Return the (x, y) coordinate for the center point of the cell that contains the specified text.  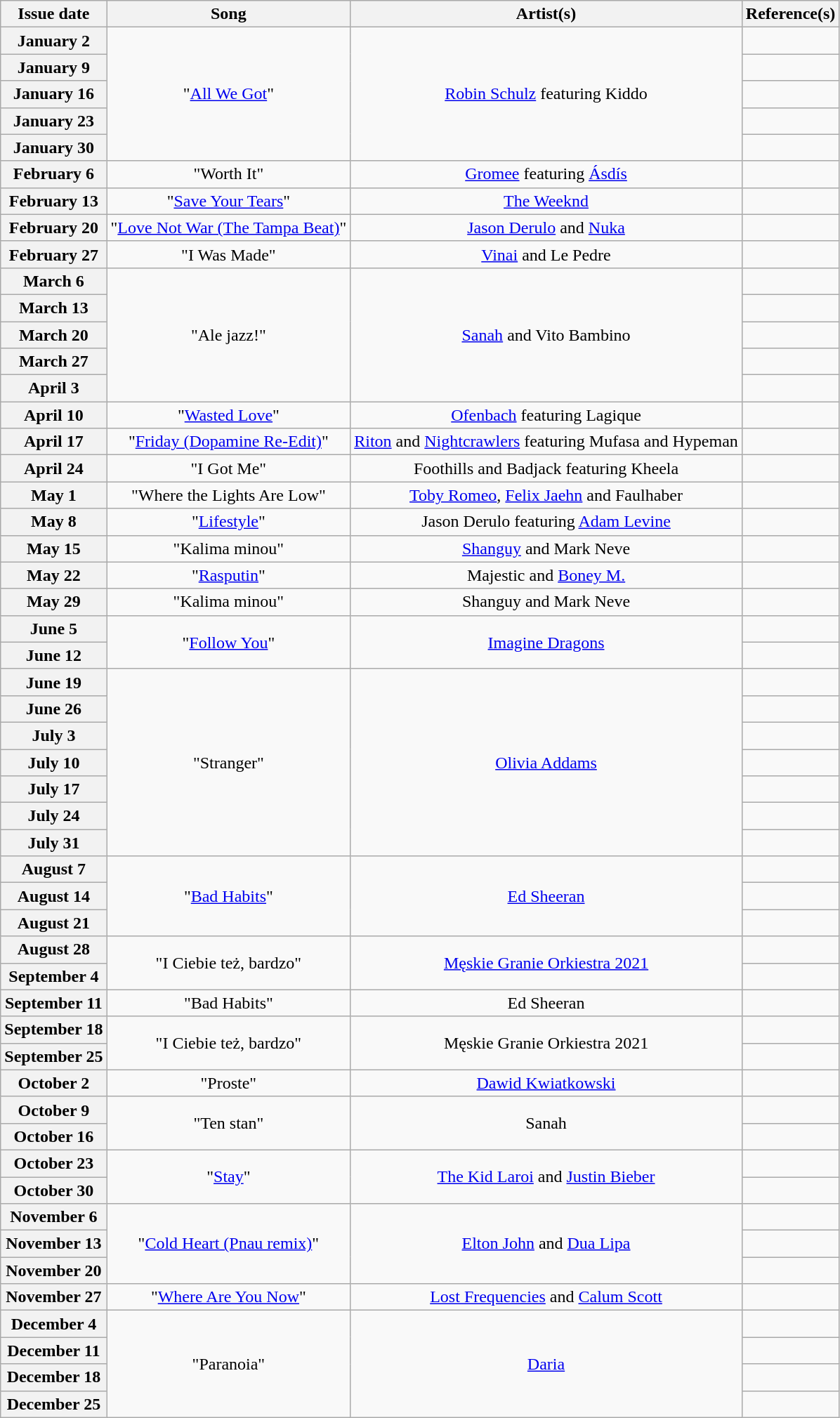
The Weeknd (546, 201)
"Where Are You Now" (229, 1297)
"Paranoia" (229, 1364)
Riton and Nightcrawlers featuring Mufasa and Hypeman (546, 442)
"Proste" (229, 1083)
December 25 (53, 1404)
May 15 (53, 549)
May 8 (53, 522)
"Lifestyle" (229, 522)
May 22 (53, 575)
March 20 (53, 335)
Lost Frequencies and Calum Scott (546, 1297)
February 20 (53, 228)
"Worth It" (229, 174)
Jason Derulo and Nuka (546, 228)
Gromee featuring Ásdís (546, 174)
"Cold Heart (Pnau remix)" (229, 1244)
"I Was Made" (229, 254)
March 27 (53, 362)
June 5 (53, 629)
January 9 (53, 67)
December 11 (53, 1351)
"Rasputin" (229, 575)
Foothills and Badjack featuring Kheela (546, 468)
May 1 (53, 495)
"Friday (Dopamine Re-Edit)" (229, 442)
Ofenbach featuring Lagique (546, 415)
"Wasted Love" (229, 415)
January 23 (53, 121)
Imagine Dragons (546, 642)
March 13 (53, 308)
October 9 (53, 1110)
"Stranger" (229, 762)
January 16 (53, 94)
January 2 (53, 41)
Elton John and Dua Lipa (546, 1244)
November 6 (53, 1217)
Reference(s) (791, 14)
April 10 (53, 415)
November 13 (53, 1244)
July 10 (53, 762)
October 23 (53, 1163)
November 27 (53, 1297)
"Stay" (229, 1176)
September 4 (53, 976)
October 30 (53, 1190)
"All We Got" (229, 94)
October 2 (53, 1083)
Daria (546, 1364)
"Follow You" (229, 642)
November 20 (53, 1271)
Issue date (53, 14)
Song (229, 14)
February 6 (53, 174)
February 13 (53, 201)
September 11 (53, 1003)
April 3 (53, 388)
September 18 (53, 1030)
July 24 (53, 816)
"Love Not War (The Tampa Beat)" (229, 228)
March 6 (53, 281)
Artist(s) (546, 14)
Dawid Kwiatkowski (546, 1083)
June 19 (53, 682)
May 29 (53, 602)
June 26 (53, 709)
July 31 (53, 843)
"Save Your Tears" (229, 201)
April 17 (53, 442)
August 21 (53, 923)
Sanah and Vito Bambino (546, 334)
"Ten stan" (229, 1123)
"Ale jazz!" (229, 334)
The Kid Laroi and Justin Bieber (546, 1176)
December 4 (53, 1324)
"Where the Lights Are Low" (229, 495)
Majestic and Boney M. (546, 575)
August 28 (53, 950)
June 12 (53, 655)
"I Got Me" (229, 468)
February 27 (53, 254)
Sanah (546, 1123)
Robin Schulz featuring Kiddo (546, 94)
September 25 (53, 1056)
December 18 (53, 1377)
Olivia Addams (546, 762)
Jason Derulo featuring Adam Levine (546, 522)
August 7 (53, 869)
July 3 (53, 735)
January 30 (53, 147)
October 16 (53, 1136)
Vinai and Le Pedre (546, 254)
Toby Romeo, Felix Jaehn and Faulhaber (546, 495)
August 14 (53, 896)
April 24 (53, 468)
July 17 (53, 789)
